Locate the cell with the specified text and output its (X, Y) center coordinate. 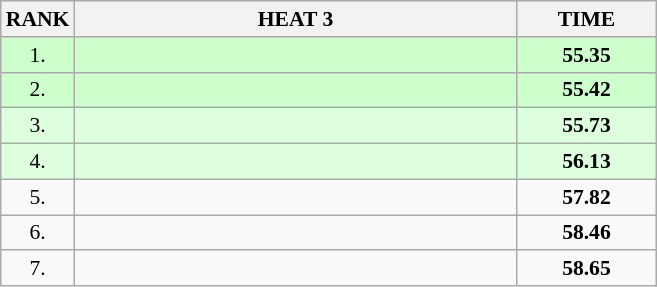
4. (38, 162)
58.65 (587, 269)
55.35 (587, 55)
RANK (38, 19)
2. (38, 90)
HEAT 3 (295, 19)
56.13 (587, 162)
57.82 (587, 197)
7. (38, 269)
55.42 (587, 90)
58.46 (587, 233)
5. (38, 197)
1. (38, 55)
TIME (587, 19)
3. (38, 126)
55.73 (587, 126)
6. (38, 233)
